Locate the cell with the specified text and output its (x, y) center coordinate. 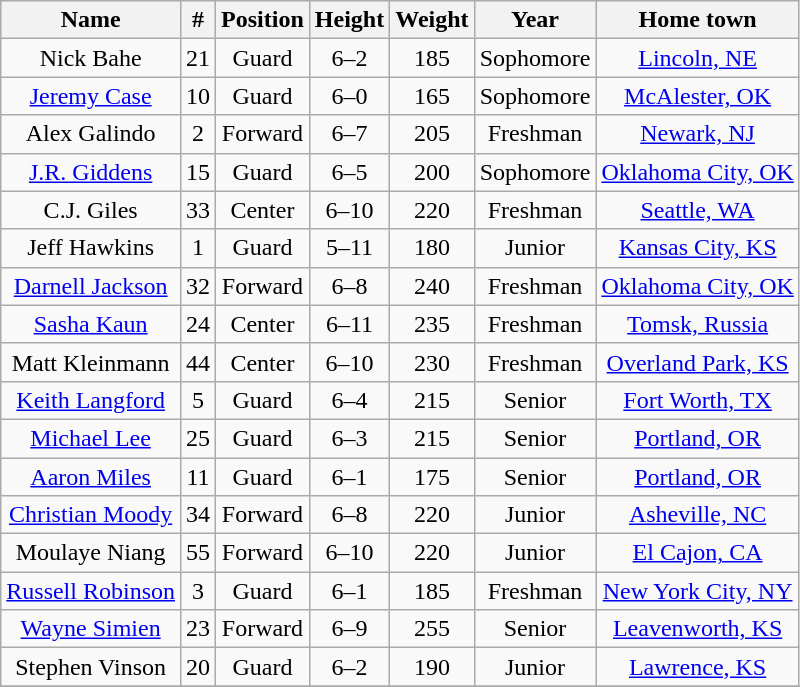
6–3 (349, 438)
C.J. Giles (91, 210)
Michael Lee (91, 438)
6–0 (349, 96)
10 (198, 96)
235 (432, 324)
6–7 (349, 134)
165 (432, 96)
255 (432, 629)
Stephen Vinson (91, 667)
2 (198, 134)
Lawrence, KS (698, 667)
New York City, NY (698, 591)
11 (198, 477)
240 (432, 286)
33 (198, 210)
Nick Bahe (91, 58)
20 (198, 667)
Overland Park, KS (698, 362)
175 (432, 477)
Aaron Miles (91, 477)
6–11 (349, 324)
Year (535, 20)
# (198, 20)
6–9 (349, 629)
Matt Kleinmann (91, 362)
Fort Worth, TX (698, 400)
55 (198, 553)
Sasha Kaun (91, 324)
Asheville, NC (698, 515)
Darnell Jackson (91, 286)
Seattle, WA (698, 210)
Moulaye Niang (91, 553)
21 (198, 58)
190 (432, 667)
Alex Galindo (91, 134)
Christian Moody (91, 515)
6–5 (349, 172)
Russell Robinson (91, 591)
6–4 (349, 400)
Tomsk, Russia (698, 324)
Kansas City, KS (698, 248)
Home town (698, 20)
Weight (432, 20)
34 (198, 515)
5 (198, 400)
23 (198, 629)
3 (198, 591)
230 (432, 362)
44 (198, 362)
Jeremy Case (91, 96)
El Cajon, CA (698, 553)
1 (198, 248)
McAlester, OK (698, 96)
15 (198, 172)
J.R. Giddens (91, 172)
Height (349, 20)
Wayne Simien (91, 629)
Position (263, 20)
25 (198, 438)
200 (432, 172)
Jeff Hawkins (91, 248)
24 (198, 324)
5–11 (349, 248)
Keith Langford (91, 400)
Leavenworth, KS (698, 629)
180 (432, 248)
32 (198, 286)
Name (91, 20)
205 (432, 134)
Lincoln, NE (698, 58)
Newark, NJ (698, 134)
